Detect which cell encompasses the target text, then output its [X, Y] center coordinate. 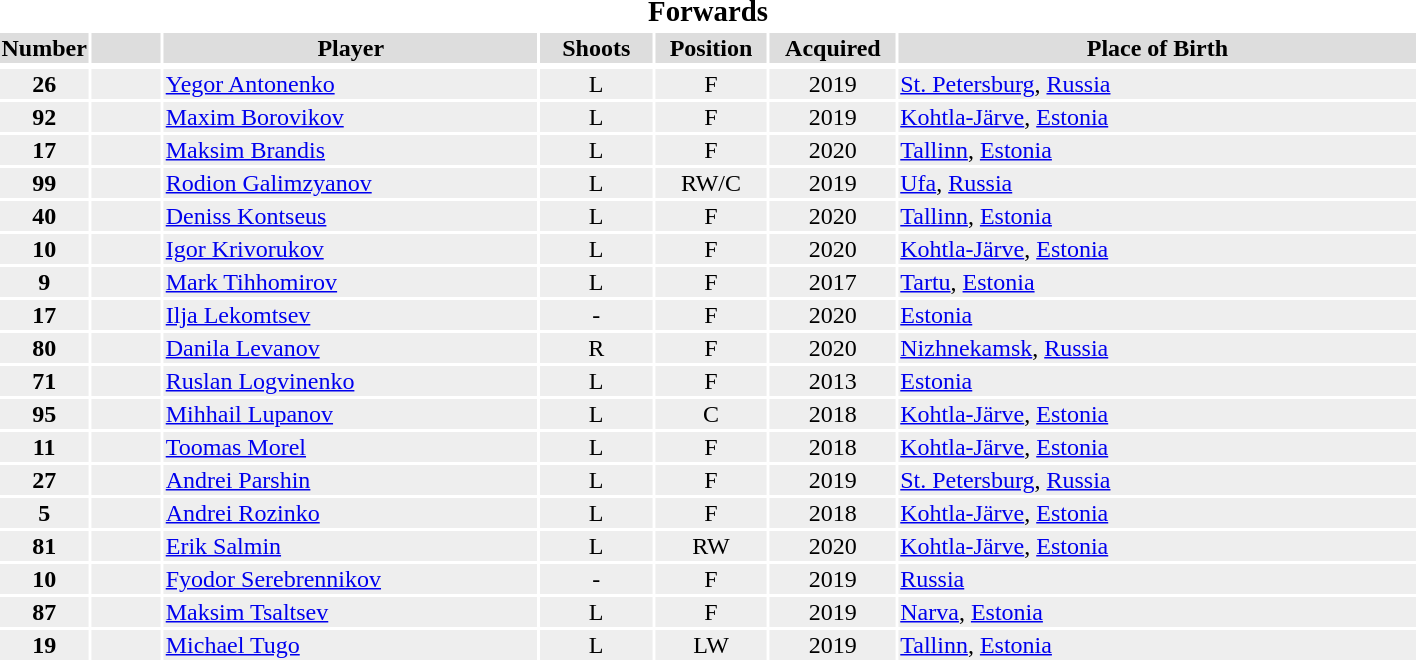
Andrei Parshin [350, 480]
40 [44, 216]
81 [44, 546]
Ruslan Logvinenko [350, 381]
Erik Salmin [350, 546]
2017 [833, 282]
Player [350, 48]
LW [711, 645]
99 [44, 183]
RW [711, 546]
27 [44, 480]
Danila Levanov [350, 348]
R [596, 348]
Maksim Tsaltsev [350, 612]
C [711, 414]
Maxim Borovikov [350, 117]
Shoots [596, 48]
9 [44, 282]
Narva, Estonia [1158, 612]
2013 [833, 381]
Mark Tihhomirov [350, 282]
Maksim Brandis [350, 150]
Fyodor Serebrennikov [350, 579]
Acquired [833, 48]
11 [44, 447]
Tartu, Estonia [1158, 282]
Position [711, 48]
Russia [1158, 579]
Yegor Antonenko [350, 84]
Place of Birth [1158, 48]
Nizhnekamsk, Russia [1158, 348]
Toomas Morel [350, 447]
26 [44, 84]
87 [44, 612]
Michael Tugo [350, 645]
71 [44, 381]
95 [44, 414]
Igor Krivorukov [350, 249]
19 [44, 645]
Number [44, 48]
Deniss Kontseus [350, 216]
Mihhail Lupanov [350, 414]
80 [44, 348]
Andrei Rozinko [350, 513]
5 [44, 513]
Rodion Galimzyanov [350, 183]
RW/C [711, 183]
Ilja Lekomtsev [350, 315]
Ufa, Russia [1158, 183]
92 [44, 117]
